Return the (X, Y) coordinate for the center point of the cell that contains the specified text.  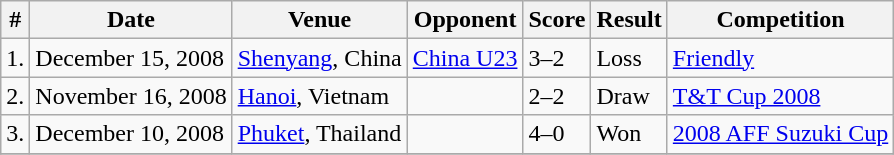
Hanoi, Vietnam (320, 96)
Competition (780, 20)
2–2 (557, 96)
Won (629, 134)
Shenyang, China (320, 58)
1. (16, 58)
December 10, 2008 (131, 134)
November 16, 2008 (131, 96)
Score (557, 20)
Venue (320, 20)
3–2 (557, 58)
4–0 (557, 134)
Date (131, 20)
3. (16, 134)
Draw (629, 96)
Phuket, Thailand (320, 134)
2. (16, 96)
T&T Cup 2008 (780, 96)
Opponent (465, 20)
Friendly (780, 58)
Result (629, 20)
Loss (629, 58)
2008 AFF Suzuki Cup (780, 134)
December 15, 2008 (131, 58)
China U23 (465, 58)
# (16, 20)
